Provide the [x, y] coordinate of the cell's center where the given text is located.  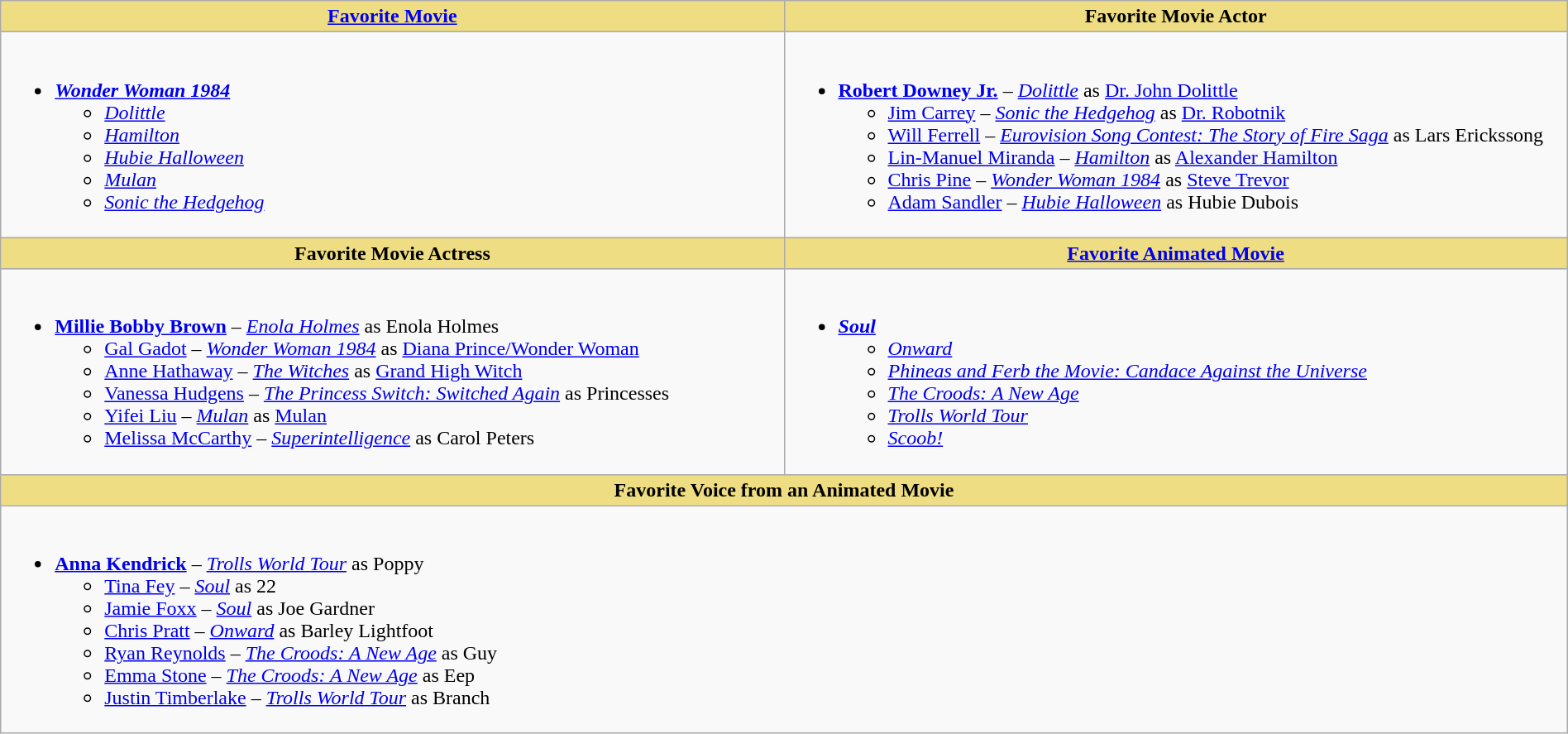
Wonder Woman 1984DolittleHamiltonHubie HalloweenMulanSonic the Hedgehog [392, 135]
Favorite Movie [392, 17]
Favorite Movie Actor [1176, 17]
Favorite Movie Actress [392, 253]
SoulOnwardPhineas and Ferb the Movie: Candace Against the UniverseThe Croods: A New AgeTrolls World TourScoob! [1176, 372]
Favorite Animated Movie [1176, 253]
Favorite Voice from an Animated Movie [784, 490]
